Identify which cell holds the provided text, then report its (x, y) central coordinate. 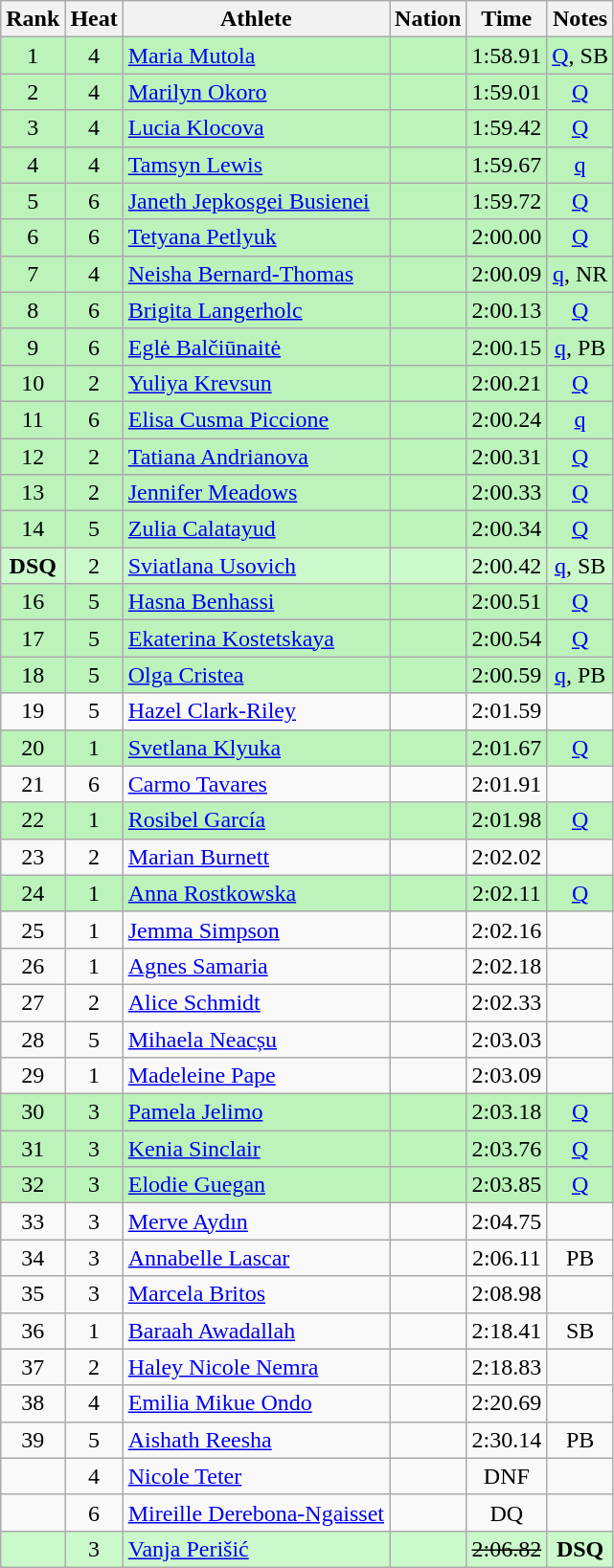
1:59.01 (507, 92)
Janeth Jepkosgei Busienei (256, 201)
2:03.03 (507, 1039)
39 (33, 1440)
Eglė Balčiūnaitė (256, 347)
24 (33, 893)
29 (33, 1076)
37 (33, 1367)
q, NR (580, 274)
Merve Aydın (256, 1221)
Svetlana Klyuka (256, 748)
Carmo Tavares (256, 784)
2:03.85 (507, 1185)
Kenia Sinclair (256, 1149)
1:59.72 (507, 201)
Rosibel García (256, 820)
31 (33, 1149)
2:02.33 (507, 1002)
25 (33, 930)
Anna Rostkowska (256, 893)
Hazel Clark-Riley (256, 711)
1:59.67 (507, 165)
Athlete (256, 19)
35 (33, 1294)
2:00.09 (507, 274)
Brigita Langerholc (256, 310)
Tatiana Andrianova (256, 457)
2:00.15 (507, 347)
Emilia Mikue Ondo (256, 1403)
Olga Cristea (256, 675)
Madeleine Pape (256, 1076)
9 (33, 347)
30 (33, 1112)
16 (33, 602)
Annabelle Lascar (256, 1258)
14 (33, 529)
2:06.11 (507, 1258)
23 (33, 857)
20 (33, 748)
Nation (428, 19)
2:00.31 (507, 457)
12 (33, 457)
Tetyana Petlyuk (256, 237)
Elodie Guegan (256, 1185)
2:01.59 (507, 711)
Mihaela Neacșu (256, 1039)
Nicole Teter (256, 1476)
28 (33, 1039)
Tamsyn Lewis (256, 165)
26 (33, 966)
8 (33, 310)
38 (33, 1403)
Aishath Reesha (256, 1440)
2:03.76 (507, 1149)
2:00.33 (507, 493)
2:00.13 (507, 310)
7 (33, 274)
Pamela Jelimo (256, 1112)
Marian Burnett (256, 857)
Neisha Bernard-Thomas (256, 274)
2:02.11 (507, 893)
SB (580, 1331)
2:01.67 (507, 748)
Alice Schmidt (256, 1002)
Vanja Perišić (256, 1549)
Maria Mutola (256, 56)
11 (33, 419)
27 (33, 1002)
Hasna Benhassi (256, 602)
Heat (94, 19)
2:00.34 (507, 529)
2:02.02 (507, 857)
22 (33, 820)
Zulia Calatayud (256, 529)
Mireille Derebona-Ngaisset (256, 1512)
Rank (33, 19)
33 (33, 1221)
2:08.98 (507, 1294)
Marcela Britos (256, 1294)
1:59.42 (507, 128)
2:18.83 (507, 1367)
2:01.98 (507, 820)
Yuliya Krevsun (256, 383)
2:02.18 (507, 966)
2:00.59 (507, 675)
10 (33, 383)
2:00.21 (507, 383)
2:04.75 (507, 1221)
DQ (507, 1512)
Time (507, 19)
17 (33, 638)
2:18.41 (507, 1331)
2:20.69 (507, 1403)
Notes (580, 19)
36 (33, 1331)
Haley Nicole Nemra (256, 1367)
Elisa Cusma Piccione (256, 419)
2:02.16 (507, 930)
2:00.51 (507, 602)
Jemma Simpson (256, 930)
2:03.18 (507, 1112)
Agnes Samaria (256, 966)
32 (33, 1185)
Ekaterina Kostetskaya (256, 638)
Marilyn Okoro (256, 92)
DNF (507, 1476)
Lucia Klocova (256, 128)
Jennifer Meadows (256, 493)
2:30.14 (507, 1440)
2:00.54 (507, 638)
2:03.09 (507, 1076)
q, SB (580, 566)
13 (33, 493)
2:01.91 (507, 784)
Baraah Awadallah (256, 1331)
2:00.24 (507, 419)
2:00.00 (507, 237)
19 (33, 711)
Sviatlana Usovich (256, 566)
2:00.42 (507, 566)
2:06.82 (507, 1549)
21 (33, 784)
Q, SB (580, 56)
34 (33, 1258)
1:58.91 (507, 56)
18 (33, 675)
